Return the (X, Y) coordinate for the center point of the cell that contains the specified text.  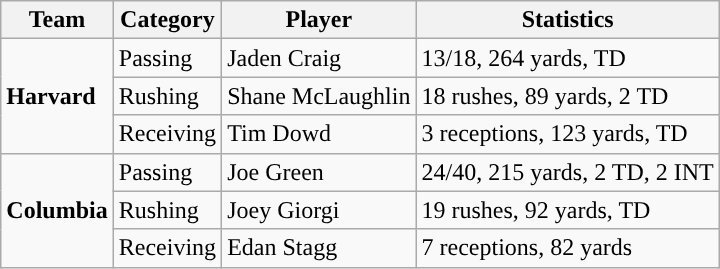
Joey Giorgi (319, 210)
Edan Stagg (319, 248)
Team (57, 20)
Columbia (57, 210)
Player (319, 20)
13/18, 264 yards, TD (568, 58)
Joe Green (319, 172)
Jaden Craig (319, 58)
18 rushes, 89 yards, 2 TD (568, 96)
3 receptions, 123 yards, TD (568, 134)
Harvard (57, 96)
24/40, 215 yards, 2 TD, 2 INT (568, 172)
Category (167, 20)
Tim Dowd (319, 134)
19 rushes, 92 yards, TD (568, 210)
Shane McLaughlin (319, 96)
7 receptions, 82 yards (568, 248)
Statistics (568, 20)
